Identify which cell holds the provided text, then report its [x, y] central coordinate. 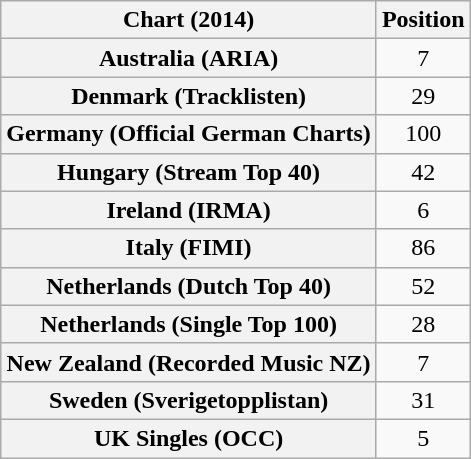
Sweden (Sverigetopplistan) [189, 400]
5 [423, 438]
Ireland (IRMA) [189, 210]
29 [423, 96]
6 [423, 210]
Denmark (Tracklisten) [189, 96]
UK Singles (OCC) [189, 438]
Australia (ARIA) [189, 58]
Germany (Official German Charts) [189, 134]
31 [423, 400]
Italy (FIMI) [189, 248]
28 [423, 324]
52 [423, 286]
New Zealand (Recorded Music NZ) [189, 362]
100 [423, 134]
86 [423, 248]
Position [423, 20]
Hungary (Stream Top 40) [189, 172]
Netherlands (Single Top 100) [189, 324]
Netherlands (Dutch Top 40) [189, 286]
Chart (2014) [189, 20]
42 [423, 172]
